Output the (x, y) coordinate of the center of the cell containing the given text.  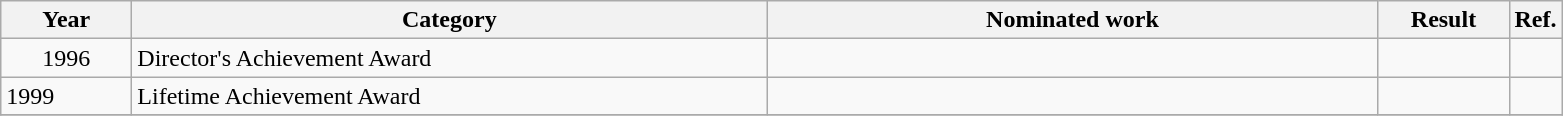
Category (450, 20)
1999 (66, 96)
1996 (66, 58)
Director's Achievement Award (450, 58)
Nominated work (1072, 20)
Lifetime Achievement Award (450, 96)
Result (1444, 20)
Year (66, 20)
Ref. (1536, 20)
